Output the (X, Y) coordinate of the center of the cell containing the given text.  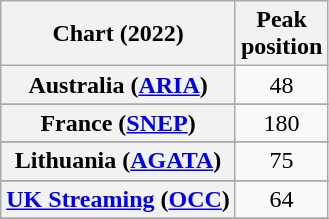
Chart (2022) (118, 34)
48 (281, 85)
Lithuania (AGATA) (118, 161)
Australia (ARIA) (118, 85)
Peakposition (281, 34)
64 (281, 199)
75 (281, 161)
France (SNEP) (118, 123)
180 (281, 123)
UK Streaming (OCC) (118, 199)
